Return (X, Y) of the center of cell containing provided text 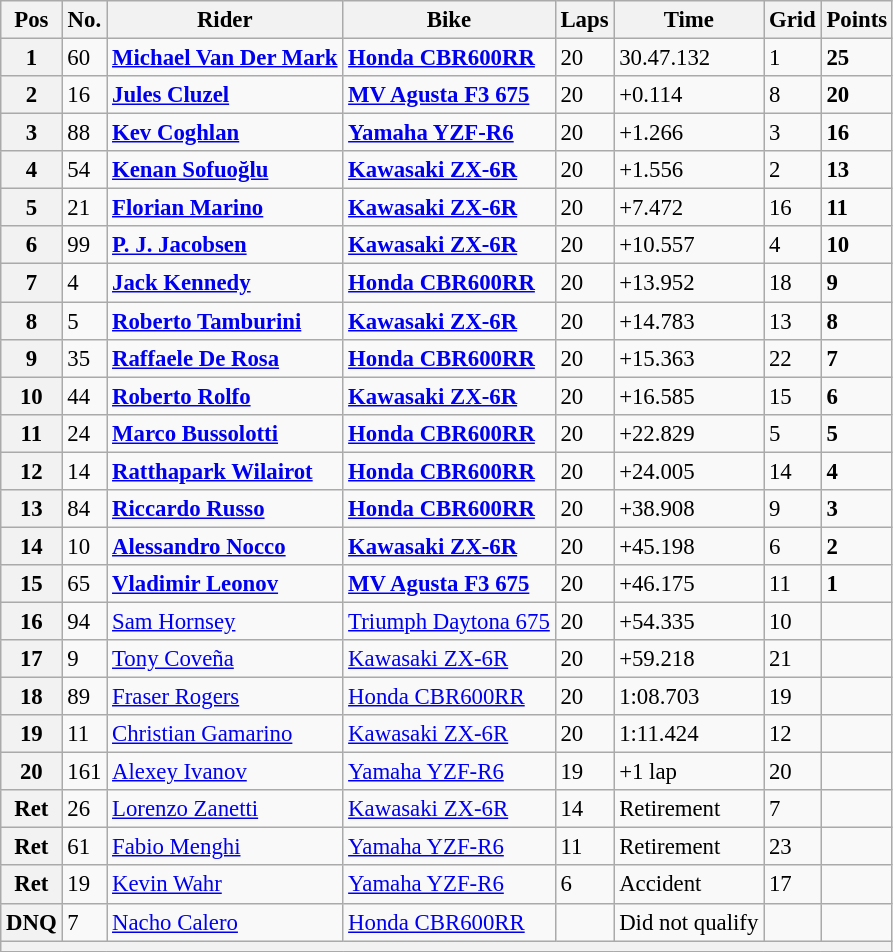
94 (84, 621)
Riccardo Russo (225, 509)
Michael Van Der Mark (225, 58)
Tony Coveña (225, 659)
161 (84, 772)
+38.908 (689, 509)
Jack Kennedy (225, 283)
1:08.703 (689, 697)
99 (84, 245)
+54.335 (689, 621)
Grid (792, 20)
89 (84, 697)
+13.952 (689, 283)
65 (84, 584)
Florian Marino (225, 208)
Points (856, 20)
Raffaele De Rosa (225, 358)
23 (792, 847)
+1 lap (689, 772)
+1.556 (689, 170)
25 (856, 58)
Jules Cluzel (225, 95)
+45.198 (689, 546)
84 (84, 509)
DNQ (32, 922)
Pos (32, 20)
Roberto Tamburini (225, 321)
Triumph Daytona 675 (449, 621)
+10.557 (689, 245)
+22.829 (689, 433)
26 (84, 809)
Kev Coghlan (225, 133)
No. (84, 20)
Fabio Menghi (225, 847)
Laps (584, 20)
P. J. Jacobsen (225, 245)
Nacho Calero (225, 922)
+7.472 (689, 208)
35 (84, 358)
Rider (225, 20)
54 (84, 170)
Accident (689, 885)
Ratthapark Wilairot (225, 471)
Marco Bussolotti (225, 433)
+1.266 (689, 133)
Fraser Rogers (225, 697)
Roberto Rolfo (225, 396)
+14.783 (689, 321)
Kenan Sofuoğlu (225, 170)
+0.114 (689, 95)
Bike (449, 20)
88 (84, 133)
Christian Gamarino (225, 734)
30.47.132 (689, 58)
Kevin Wahr (225, 885)
Sam Hornsey (225, 621)
+59.218 (689, 659)
Alessandro Nocco (225, 546)
Lorenzo Zanetti (225, 809)
+16.585 (689, 396)
+24.005 (689, 471)
1:11.424 (689, 734)
61 (84, 847)
Time (689, 20)
22 (792, 358)
Alexey Ivanov (225, 772)
24 (84, 433)
+15.363 (689, 358)
60 (84, 58)
Did not qualify (689, 922)
Vladimir Leonov (225, 584)
44 (84, 396)
+46.175 (689, 584)
